Search for the cell housing the specified text and yield its [x, y] center coordinate. 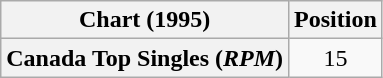
15 [336, 58]
Chart (1995) [145, 20]
Canada Top Singles (RPM) [145, 58]
Position [336, 20]
